Identify which cell holds the provided text, then report its (x, y) central coordinate. 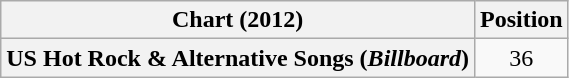
36 (521, 58)
Position (521, 20)
US Hot Rock & Alternative Songs (Billboard) (238, 58)
Chart (2012) (238, 20)
